Locate the cell with the specified text and output its [x, y] center coordinate. 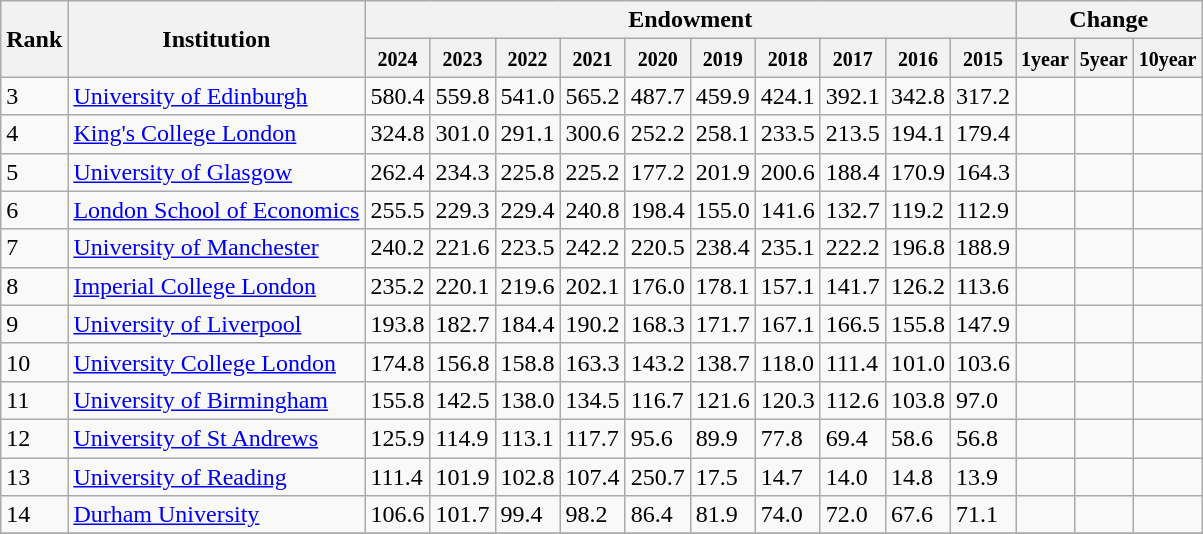
202.1 [592, 286]
201.9 [722, 172]
2020 [658, 58]
342.8 [918, 96]
17.5 [722, 477]
213.5 [852, 134]
13.9 [982, 477]
14 [34, 515]
Institution [216, 39]
194.1 [918, 134]
221.6 [462, 248]
193.8 [398, 324]
7 [34, 248]
132.7 [852, 210]
120.3 [788, 400]
565.2 [592, 96]
158.8 [528, 362]
301.0 [462, 134]
116.7 [658, 400]
156.8 [462, 362]
101.7 [462, 515]
69.4 [852, 438]
77.8 [788, 438]
242.2 [592, 248]
126.2 [918, 286]
67.6 [918, 515]
220.1 [462, 286]
Endowment [690, 20]
2018 [788, 58]
12 [34, 438]
176.0 [658, 286]
262.4 [398, 172]
220.5 [658, 248]
235.1 [788, 248]
255.5 [398, 210]
119.2 [918, 210]
112.6 [852, 400]
2024 [398, 58]
143.2 [658, 362]
University of Birmingham [216, 400]
Rank [34, 39]
559.8 [462, 96]
2016 [918, 58]
541.0 [528, 96]
97.0 [982, 400]
University of Glasgow [216, 172]
188.9 [982, 248]
Imperial College London [216, 286]
86.4 [658, 515]
182.7 [462, 324]
72.0 [852, 515]
240.2 [398, 248]
198.4 [658, 210]
106.6 [398, 515]
117.7 [592, 438]
14.0 [852, 477]
190.2 [592, 324]
250.7 [658, 477]
89.9 [722, 438]
101.0 [918, 362]
74.0 [788, 515]
University of St Andrews [216, 438]
134.5 [592, 400]
11 [34, 400]
223.5 [528, 248]
3 [34, 96]
10 [34, 362]
291.1 [528, 134]
Change [1109, 20]
University College London [216, 362]
179.4 [982, 134]
141.6 [788, 210]
147.9 [982, 324]
2015 [982, 58]
240.8 [592, 210]
167.1 [788, 324]
University of Manchester [216, 248]
233.5 [788, 134]
229.3 [462, 210]
487.7 [658, 96]
300.6 [592, 134]
2019 [722, 58]
2023 [462, 58]
324.8 [398, 134]
113.1 [528, 438]
London School of Economics [216, 210]
1year [1046, 58]
81.9 [722, 515]
10year [1168, 58]
2022 [528, 58]
121.6 [722, 400]
141.7 [852, 286]
184.4 [528, 324]
103.6 [982, 362]
13 [34, 477]
71.1 [982, 515]
4 [34, 134]
392.1 [852, 96]
2021 [592, 58]
102.8 [528, 477]
112.9 [982, 210]
424.1 [788, 96]
174.8 [398, 362]
188.4 [852, 172]
164.3 [982, 172]
580.4 [398, 96]
155.0 [722, 210]
2017 [852, 58]
177.2 [658, 172]
58.6 [918, 438]
222.2 [852, 248]
114.9 [462, 438]
138.0 [528, 400]
5year [1104, 58]
168.3 [658, 324]
238.4 [722, 248]
101.9 [462, 477]
95.6 [658, 438]
163.3 [592, 362]
University of Liverpool [216, 324]
252.2 [658, 134]
178.1 [722, 286]
University of Edinburgh [216, 96]
317.2 [982, 96]
170.9 [918, 172]
229.4 [528, 210]
142.5 [462, 400]
171.7 [722, 324]
225.8 [528, 172]
166.5 [852, 324]
235.2 [398, 286]
234.3 [462, 172]
8 [34, 286]
14.8 [918, 477]
14.7 [788, 477]
459.9 [722, 96]
157.1 [788, 286]
113.6 [982, 286]
125.9 [398, 438]
200.6 [788, 172]
University of Reading [216, 477]
138.7 [722, 362]
103.8 [918, 400]
118.0 [788, 362]
6 [34, 210]
King's College London [216, 134]
225.2 [592, 172]
56.8 [982, 438]
Durham University [216, 515]
5 [34, 172]
9 [34, 324]
196.8 [918, 248]
107.4 [592, 477]
219.6 [528, 286]
99.4 [528, 515]
98.2 [592, 515]
258.1 [722, 134]
